Output the [x, y] coordinate of the center of the cell containing the given text.  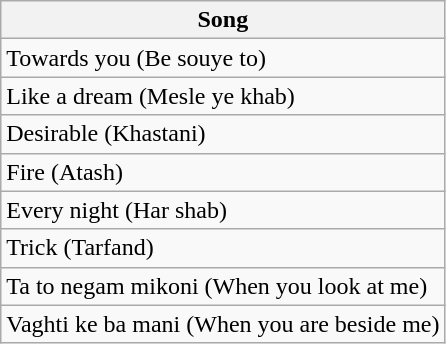
Ta to negam mikoni (When you look at me) [223, 286]
Like a dream (Mesle ye khab) [223, 96]
Every night (Har shab) [223, 210]
Fire (Atash) [223, 172]
Song [223, 20]
Trick (Tarfand) [223, 248]
Desirable (Khastani) [223, 134]
Towards you (Be souye to) [223, 58]
Vaghti ke ba mani (When you are beside me) [223, 324]
